Capture the cell that displays the provided text and extract its (x, y) central coordinate. 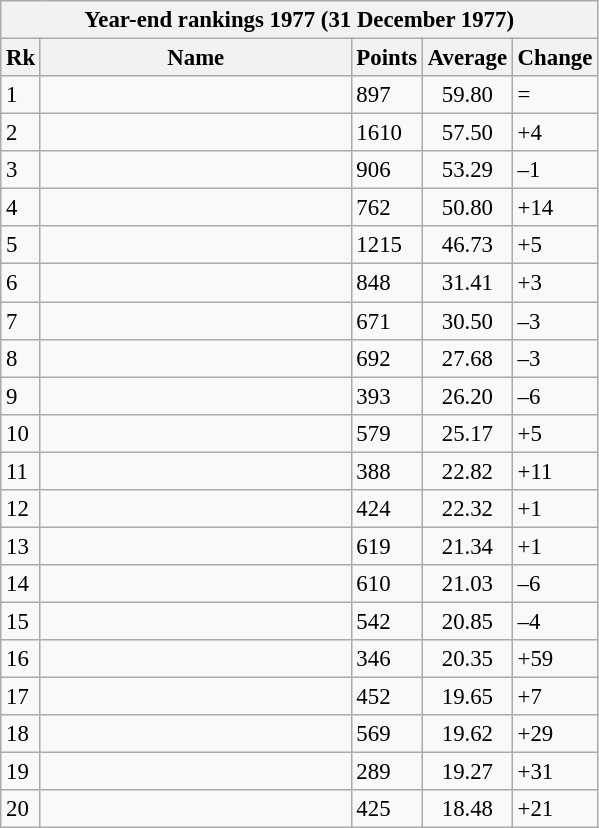
10 (21, 433)
25.17 (467, 433)
848 (386, 283)
425 (386, 809)
–1 (554, 170)
30.50 (467, 321)
+21 (554, 809)
20 (21, 809)
897 (386, 95)
3 (21, 170)
579 (386, 433)
12 (21, 509)
+31 (554, 772)
452 (386, 697)
Name (196, 58)
19.27 (467, 772)
393 (386, 396)
17 (21, 697)
21.34 (467, 546)
57.50 (467, 133)
20.85 (467, 621)
22.32 (467, 509)
–4 (554, 621)
18 (21, 734)
= (554, 95)
53.29 (467, 170)
27.68 (467, 358)
19.62 (467, 734)
619 (386, 546)
1610 (386, 133)
14 (21, 584)
+14 (554, 208)
762 (386, 208)
+7 (554, 697)
26.20 (467, 396)
8 (21, 358)
692 (386, 358)
Points (386, 58)
569 (386, 734)
9 (21, 396)
46.73 (467, 245)
50.80 (467, 208)
388 (386, 471)
1215 (386, 245)
31.41 (467, 283)
Average (467, 58)
15 (21, 621)
11 (21, 471)
2 (21, 133)
5 (21, 245)
16 (21, 659)
7 (21, 321)
+4 (554, 133)
18.48 (467, 809)
Change (554, 58)
610 (386, 584)
59.80 (467, 95)
Year-end rankings 1977 (31 December 1977) (300, 20)
20.35 (467, 659)
4 (21, 208)
+3 (554, 283)
+11 (554, 471)
13 (21, 546)
1 (21, 95)
Rk (21, 58)
6 (21, 283)
906 (386, 170)
+59 (554, 659)
671 (386, 321)
19.65 (467, 697)
+29 (554, 734)
424 (386, 509)
22.82 (467, 471)
289 (386, 772)
19 (21, 772)
21.03 (467, 584)
346 (386, 659)
542 (386, 621)
